Output the (X, Y) coordinate of the center of the cell containing the given text.  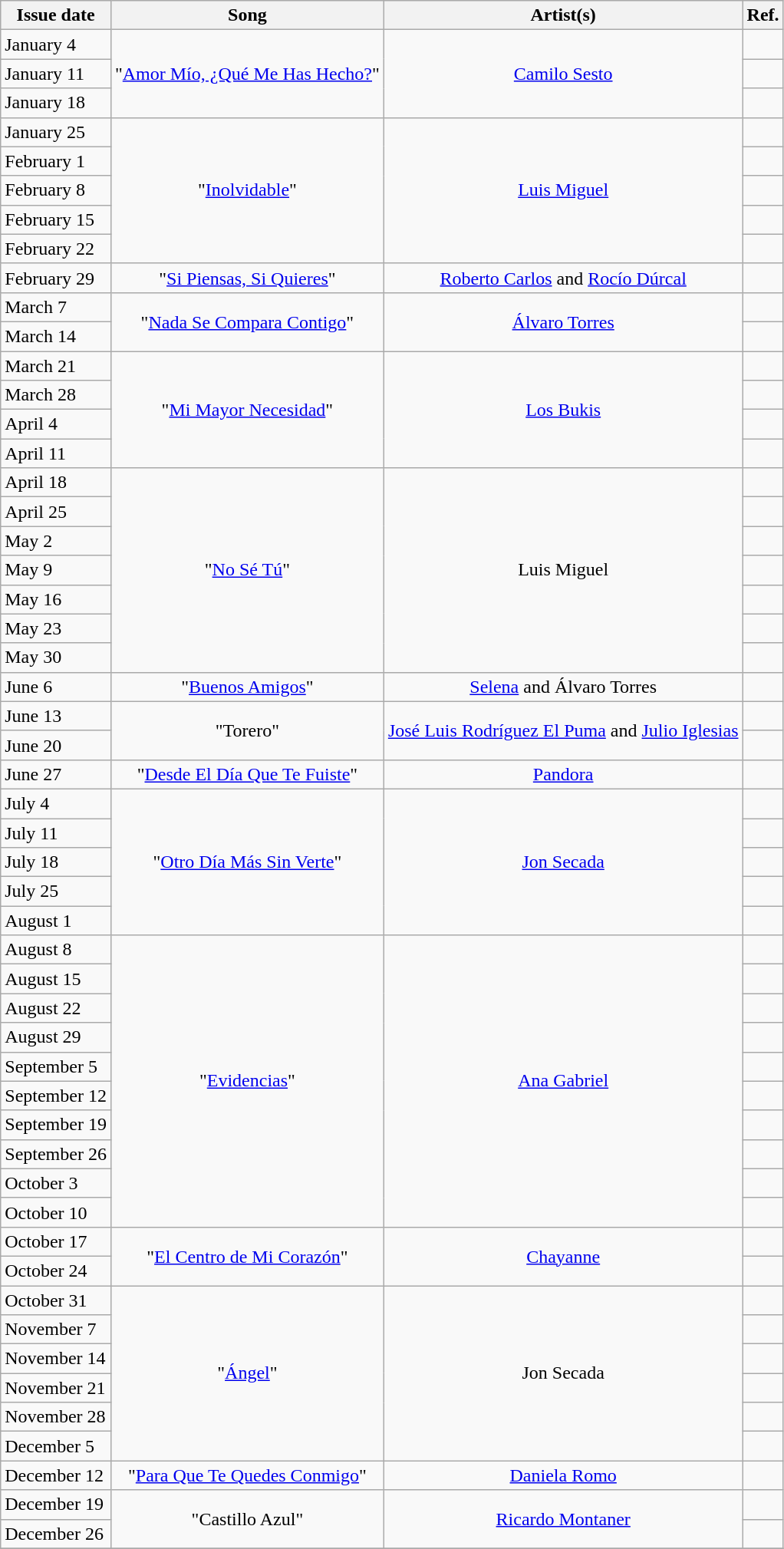
April 4 (56, 424)
February 29 (56, 278)
July 4 (56, 803)
August 22 (56, 1008)
Ref. (763, 15)
August 29 (56, 1037)
November 21 (56, 1388)
"Amor Mío, ¿Qué Me Has Hecho?" (247, 74)
June 27 (56, 774)
April 18 (56, 483)
"Torero" (247, 730)
February 8 (56, 190)
January 25 (56, 132)
Selena and Álvaro Torres (563, 687)
September 19 (56, 1125)
"Inolvidable" (247, 190)
May 16 (56, 599)
May 30 (56, 658)
"Castillo Azul" (247, 1519)
August 15 (56, 979)
October 31 (56, 1300)
"No Sé Tú" (247, 570)
"El Centro de Mi Corazón" (247, 1256)
May 2 (56, 541)
January 4 (56, 44)
October 3 (56, 1183)
May 9 (56, 570)
Ana Gabriel (563, 1082)
January 18 (56, 103)
March 14 (56, 336)
José Luis Rodríguez El Puma and Julio Iglesias (563, 730)
June 13 (56, 716)
December 12 (56, 1475)
"Evidencias" (247, 1082)
Pandora (563, 774)
Álvaro Torres (563, 321)
"Otro Día Más Sin Verte" (247, 862)
March 28 (56, 395)
August 8 (56, 950)
April 25 (56, 512)
November 14 (56, 1359)
"Para Que Te Quedes Conmigo" (247, 1475)
February 22 (56, 249)
November 28 (56, 1417)
Roberto Carlos and Rocío Dúrcal (563, 278)
February 1 (56, 161)
Daniela Romo (563, 1475)
Song (247, 15)
July 18 (56, 862)
Chayanne (563, 1256)
"Buenos Amigos" (247, 687)
January 11 (56, 74)
July 25 (56, 891)
"Desde El Día Que Te Fuiste" (247, 774)
September 5 (56, 1066)
November 7 (56, 1330)
Ricardo Montaner (563, 1519)
October 17 (56, 1241)
September 12 (56, 1096)
Los Bukis (563, 410)
Issue date (56, 15)
June 6 (56, 687)
May 23 (56, 628)
October 10 (56, 1212)
October 24 (56, 1271)
Camilo Sesto (563, 74)
"Ángel" (247, 1373)
August 1 (56, 921)
March 21 (56, 366)
June 20 (56, 745)
Artist(s) (563, 15)
September 26 (56, 1154)
February 15 (56, 219)
"Si Piensas, Si Quieres" (247, 278)
April 11 (56, 453)
July 11 (56, 832)
March 7 (56, 307)
"Mi Mayor Necesidad" (247, 410)
December 26 (56, 1534)
"Nada Se Compara Contigo" (247, 321)
December 5 (56, 1446)
December 19 (56, 1505)
